Locate the cell with the specified text and output its (x, y) center coordinate. 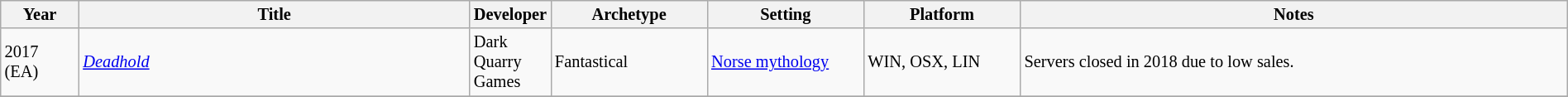
Setting (786, 14)
Title (275, 14)
Norse mythology (786, 62)
Archetype (629, 14)
Developer (510, 14)
Fantastical (629, 62)
Dark Quarry Games (510, 62)
Notes (1294, 14)
2017 (EA) (40, 62)
Year (40, 14)
WIN, OSX, LIN (941, 62)
Deadhold (275, 62)
Servers closed in 2018 due to low sales. (1294, 62)
Platform (941, 14)
